Pinpoint the cell where the given text exists, returning its (x, y) midpoint coordinate. 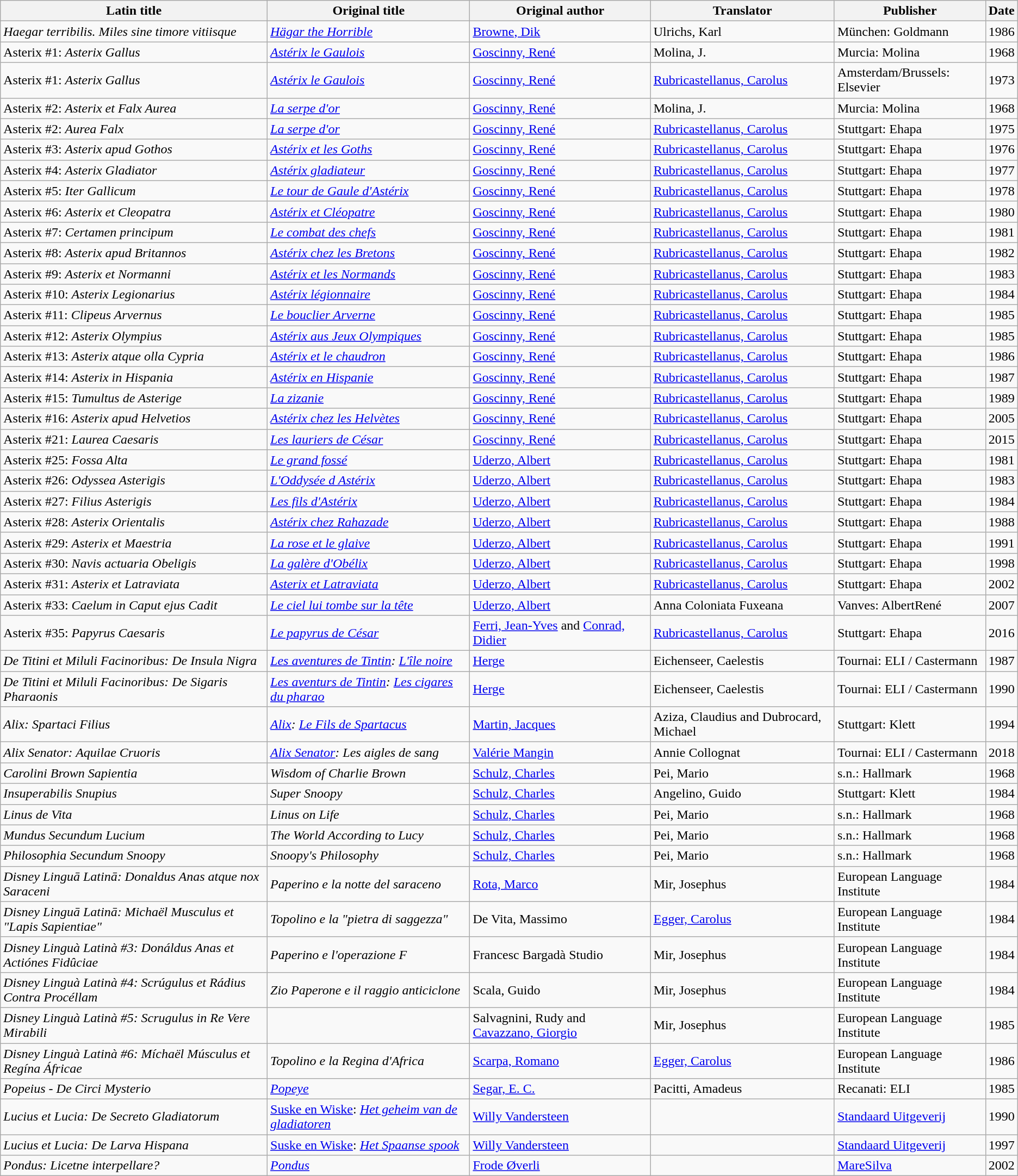
Asterix #26: Odyssea Asterigis (134, 481)
Alix: Spartaci Filius (134, 724)
Pondus (369, 1166)
Super Snoopy (369, 794)
La zizanie (369, 398)
Asterix #29: Asterix et Maestria (134, 543)
Asterix #3: Asterix apud Gothos (134, 150)
Paperino e l'operazione F (369, 955)
Asterix #10: Asterix Legionarius (134, 295)
Asterix #9: Asterix et Normanni (134, 273)
Alix Senator: Les aigles de sang (369, 752)
Les aventures de Tintin: L'île noire (369, 661)
Suske en Wiske: Het Spaanse spook (369, 1145)
1977 (1002, 170)
Topolino e la "pietra di saggezza" (369, 919)
Asterix #25: Fossa Alta (134, 460)
Asterix #2: Aurea Falx (134, 129)
Asterix #35: Papyrus Caesaris (134, 633)
Haegar terribilis. Miles sine timore vitiisque (134, 32)
The World According to Lucy (369, 835)
2015 (1002, 439)
Topolino e la Regina d'Africa (369, 1060)
Linus de Vita (134, 814)
Disney Linguà Latinà #4: Scrúgulus et Rádius Contra Procéllam (134, 990)
Rota, Marco (560, 884)
Paperino e la notte del saraceno (369, 884)
Scarpa, Romano (560, 1060)
Alix Senator: Aquilae Cruoris (134, 752)
Frode Øverli (560, 1166)
La galère d'Obélix (369, 563)
Pacitti, Amadeus (742, 1089)
Asterix #27: Filius Asterigis (134, 501)
Asterix #31: Asterix et Latraviata (134, 584)
1991 (1002, 543)
La rose et le glaive (369, 543)
Astérix et le chaudron (369, 357)
De Vita, Massimo (560, 919)
Recanati: ELI (910, 1089)
Astérix et Cléopatre (369, 211)
Asterix #33: Caelum in Caput ejus Cadit (134, 605)
Asterix #11: Clipeus Arvernus (134, 315)
1982 (1002, 253)
Hägar the Horrible (369, 32)
Disney Linguà Latinà #6: Míchaël Músculus et Regína Áfricae (134, 1060)
Lucius et Lucia: De Secreto Gladiatorum (134, 1117)
Asterix #28: Asterix Orientalis (134, 522)
Disney Linguà Latinà #3: Donáldus Anas et Actiónes Fidûciae (134, 955)
1997 (1002, 1145)
Amsterdam/Brussels: Elsevier (910, 80)
Asterix #13: Asterix atque olla Cypria (134, 357)
Disney Linguā Latinā: Michaël Musculus et "Lapis Sapientiae" (134, 919)
Asterix #30: Navis actuaria Obeligis (134, 563)
1988 (1002, 522)
Francesc Bargadà Studio (560, 955)
Astérix et les Goths (369, 150)
Linus on Life (369, 814)
MareSilva (910, 1166)
Le tour de Gaule d'Astérix (369, 191)
Asterix #2: Asterix et Falx Aurea (134, 108)
Segar, E. C. (560, 1089)
2005 (1002, 419)
Asterix #15: Tumultus de Asterige (134, 398)
Les aventurs de Tintin: Les cigares du pharao (369, 689)
Asterix #4: Asterix Gladiator (134, 170)
Date (1002, 11)
Aziza, Claudius and Dubrocard, Michael (742, 724)
De Titini et Miluli Facinoribus: De Sigaris Pharaonis (134, 689)
Insuperabilis Snupius (134, 794)
Martin, Jacques (560, 724)
Asterix #21: Laurea Caesaris (134, 439)
Le bouclier Arverne (369, 315)
Publisher (910, 11)
Asterix #8: Asterix apud Britannos (134, 253)
Asterix et Latraviata (369, 584)
Asterix #5: Iter Gallicum (134, 191)
Mundus Secundum Lucium (134, 835)
Asterix #6: Asterix et Cleopatra (134, 211)
2016 (1002, 633)
1975 (1002, 129)
Popeye (369, 1089)
Astérix chez Rahazade (369, 522)
Valérie Mangin (560, 752)
Original title (369, 11)
Astérix légionnaire (369, 295)
De Titini et Miluli Facinoribus: De Insula Nigra (134, 661)
Original author (560, 11)
Vanves: AlbertRené (910, 605)
1976 (1002, 150)
Annie Collognat (742, 752)
2018 (1002, 752)
1998 (1002, 563)
Astérix chez les Helvètes (369, 419)
1989 (1002, 398)
München: Goldmann (910, 32)
Ulrichs, Karl (742, 32)
1973 (1002, 80)
Popeius - De Circi Mysterio (134, 1089)
Le combat des chefs (369, 232)
Astérix gladiateur (369, 170)
Ferri, Jean-Yves and Conrad, Didier (560, 633)
L'Oddysée d Astérix (369, 481)
Astérix en Hispanie (369, 377)
Alix: Le Fils de Spartacus (369, 724)
Snoopy's Philosophy (369, 856)
Le papyrus de César (369, 633)
Scala, Guido (560, 990)
Les fils d'Astérix (369, 501)
Carolini Brown Sapientia (134, 773)
Browne, Dik (560, 32)
Asterix #12: Asterix Olympius (134, 336)
2007 (1002, 605)
Angelino, Guido (742, 794)
1994 (1002, 724)
1978 (1002, 191)
Disney Linguà Latinà #5: Scrugulus in Re Vere Mirabili (134, 1025)
Disney Linguā Latinā: Donaldus Anas atque nox Saraceni (134, 884)
Zio Paperone e il raggio anticiclone (369, 990)
1980 (1002, 211)
Philosophia Secundum Snoopy (134, 856)
Astérix aus Jeux Olympiques (369, 336)
Asterix #7: Certamen principum (134, 232)
Translator (742, 11)
Anna Coloniata Fuxeana (742, 605)
Le grand fossé (369, 460)
Salvagnini, Rudy and Cavazzano, Giorgio (560, 1025)
Asterix #16: Asterix apud Helvetios (134, 419)
Suske en Wiske: Het geheim van de gladiatoren (369, 1117)
Astérix chez les Bretons (369, 253)
Le ciel lui tombe sur la tête (369, 605)
Latin title (134, 11)
Asterix #14: Asterix in Hispania (134, 377)
Wisdom of Charlie Brown (369, 773)
Les lauriers de César (369, 439)
Pondus: Licetne interpellare? (134, 1166)
Astérix et les Normands (369, 273)
Lucius et Lucia: De Larva Hispana (134, 1145)
